Find where the given text appears and provide that cell's center as (X, Y) coordinate. 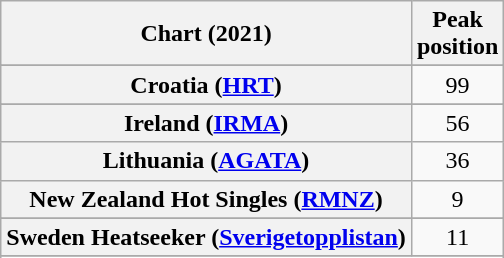
Croatia (HRT) (206, 85)
9 (457, 199)
Peakposition (457, 34)
36 (457, 161)
New Zealand Hot Singles (RMNZ) (206, 199)
11 (457, 237)
Ireland (IRMA) (206, 123)
99 (457, 85)
Sweden Heatseeker (Sverigetopplistan) (206, 237)
56 (457, 123)
Chart (2021) (206, 34)
Lithuania (AGATA) (206, 161)
